Scan for the cell matching the given text and deliver its (X, Y) coordinate at center. 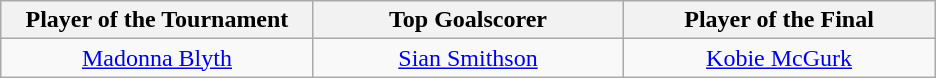
Kobie McGurk (780, 58)
Sian Smithson (468, 58)
Top Goalscorer (468, 20)
Madonna Blyth (156, 58)
Player of the Final (780, 20)
Player of the Tournament (156, 20)
